Provide the (X, Y) coordinate of the cell's center where the given text is located.  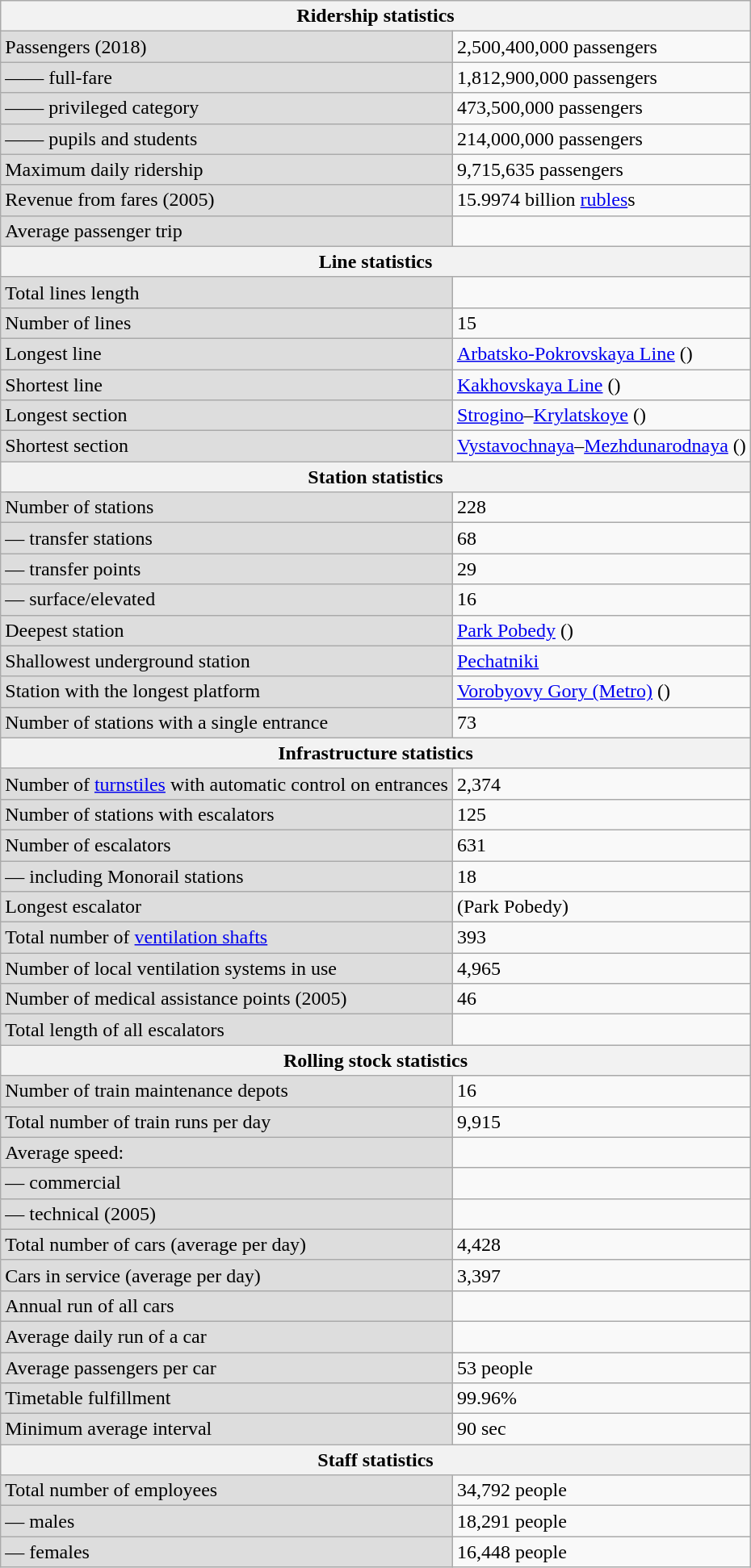
Longest section (227, 416)
— males (227, 1521)
Line statistics (376, 261)
— surface/elevated (227, 600)
34,792 people (601, 1491)
Annual run of all cars (227, 1306)
9,915 (601, 1122)
99.96% (601, 1399)
— technical (2005) (227, 1214)
631 (601, 845)
2,500,400,000 passengers (601, 47)
16,448 people (601, 1552)
15 (601, 323)
Rolling stock statistics (376, 1060)
— transfer points (227, 569)
Park Pobedy () (601, 630)
—— privileged category (227, 108)
Pechatniki (601, 661)
Infrastructure statistics (376, 753)
Average speed: (227, 1152)
1,812,900,000 passengers (601, 77)
18 (601, 876)
Number of turnstiles with automatic control on entrances (227, 784)
4,428 (601, 1244)
228 (601, 508)
Staff statistics (376, 1460)
15.9974 billion rubless (601, 200)
Shortest line (227, 385)
214,000,000 passengers (601, 139)
Number of local ventilation systems in use (227, 968)
Shortest section (227, 446)
2,374 (601, 784)
Average daily run of a car (227, 1336)
Maximum daily ridership (227, 169)
18,291 people (601, 1521)
— transfer stations (227, 538)
Strogino–Krylatskoye () (601, 416)
3,397 (601, 1275)
473,500,000 passengers (601, 108)
73 (601, 722)
Minimum average interval (227, 1429)
Revenue from fares (2005) (227, 200)
9,715,635 passengers (601, 169)
Station statistics (376, 477)
Timetable fulfillment (227, 1399)
Cars in service (average per day) (227, 1275)
68 (601, 538)
Kakhovskaya Line () (601, 385)
Total number of ventilation shafts (227, 938)
29 (601, 569)
Passengers (2018) (227, 47)
Vystavochnaya–Mezhdunarodnaya () (601, 446)
Total number of employees (227, 1491)
Number of train maintenance depots (227, 1091)
(Park Pobedy) (601, 907)
Total number of train runs per day (227, 1122)
Deepest station (227, 630)
— including Monorail stations (227, 876)
46 (601, 999)
393 (601, 938)
Vorobyovy Gory (Metro) () (601, 692)
— females (227, 1552)
125 (601, 814)
Average passengers per car (227, 1368)
90 sec (601, 1429)
—— full-fare (227, 77)
Longest escalator (227, 907)
Number of stations (227, 508)
Number of medical assistance points (2005) (227, 999)
Arbatsko-Pokrovskaya Line () (601, 353)
Number of lines (227, 323)
Station with the longest platform (227, 692)
— commercial (227, 1183)
Number of escalators (227, 845)
Total length of all escalators (227, 1030)
Longest line (227, 353)
53 people (601, 1368)
Shallowest underground station (227, 661)
Number of stations with escalators (227, 814)
—— pupils and students (227, 139)
Ridership statistics (376, 16)
4,965 (601, 968)
Total number of cars (average per day) (227, 1244)
Average passenger trip (227, 231)
Total lines length (227, 292)
Number of stations with a single entrance (227, 722)
